Return the (x, y) coordinate for the center point of the cell that contains the specified text.  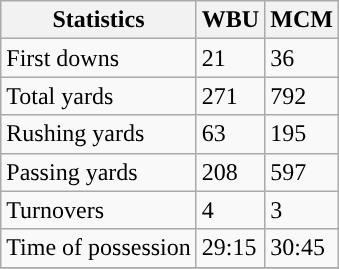
Total yards (99, 96)
271 (230, 96)
30:45 (302, 248)
First downs (99, 58)
21 (230, 58)
Turnovers (99, 210)
63 (230, 134)
Time of possession (99, 248)
MCM (302, 20)
Passing yards (99, 172)
597 (302, 172)
208 (230, 172)
Rushing yards (99, 134)
Statistics (99, 20)
29:15 (230, 248)
3 (302, 210)
4 (230, 210)
195 (302, 134)
792 (302, 96)
WBU (230, 20)
36 (302, 58)
